Pinpoint the cell where the given text exists, returning its (x, y) midpoint coordinate. 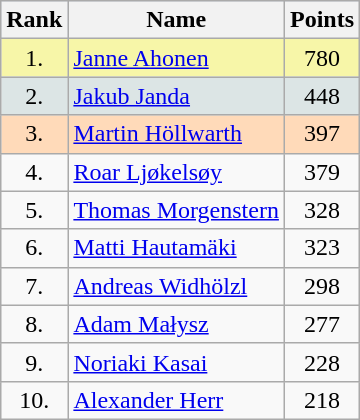
Noriaki Kasai (176, 362)
3. (34, 134)
1. (34, 58)
Points (322, 20)
Alexander Herr (176, 400)
228 (322, 362)
448 (322, 96)
Adam Małysz (176, 324)
5. (34, 210)
218 (322, 400)
Roar Ljøkelsøy (176, 172)
2. (34, 96)
10. (34, 400)
4. (34, 172)
7. (34, 286)
Andreas Widhölzl (176, 286)
Thomas Morgenstern (176, 210)
323 (322, 248)
397 (322, 134)
379 (322, 172)
Name (176, 20)
8. (34, 324)
277 (322, 324)
Jakub Janda (176, 96)
9. (34, 362)
298 (322, 286)
780 (322, 58)
Janne Ahonen (176, 58)
Martin Höllwarth (176, 134)
328 (322, 210)
Matti Hautamäki (176, 248)
6. (34, 248)
Rank (34, 20)
